Detect which cell encompasses the target text, then output its [x, y] center coordinate. 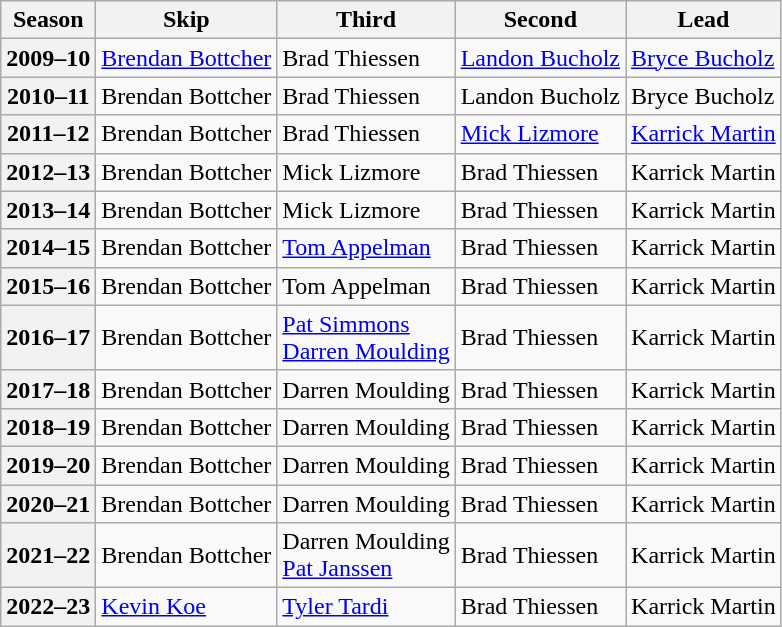
2015–16 [48, 286]
Kevin Koe [186, 607]
2013–14 [48, 210]
Season [48, 20]
Darren Moulding Pat Janssen [366, 556]
2021–22 [48, 556]
Tyler Tardi [366, 607]
Pat Simmons Darren Moulding [366, 338]
2018–19 [48, 427]
2009–10 [48, 58]
Skip [186, 20]
2022–23 [48, 607]
Lead [704, 20]
2020–21 [48, 503]
2019–20 [48, 465]
2012–13 [48, 172]
Second [540, 20]
2016–17 [48, 338]
2010–11 [48, 96]
2017–18 [48, 389]
Third [366, 20]
2014–15 [48, 248]
2011–12 [48, 134]
